Pinpoint the cell where the given text exists, returning its (X, Y) midpoint coordinate. 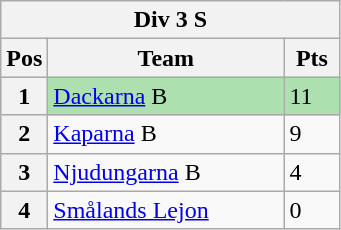
3 (24, 172)
11 (312, 96)
0 (312, 210)
1 (24, 96)
Dackarna B (166, 96)
Pts (312, 58)
9 (312, 134)
Team (166, 58)
Smålands Lejon (166, 210)
2 (24, 134)
Pos (24, 58)
Kaparna B (166, 134)
Njudungarna B (166, 172)
Div 3 S (170, 20)
